Output the (x, y) coordinate of the center of the cell containing the given text.  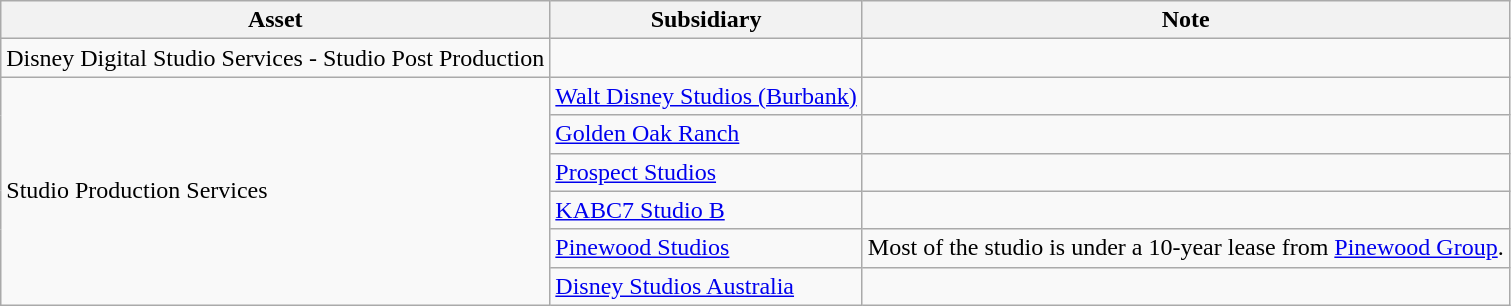
Studio Production Services (276, 191)
Pinewood Studios (706, 248)
Disney Digital Studio Services - Studio Post Production (276, 58)
Note (1186, 20)
Most of the studio is under a 10-year lease from Pinewood Group. (1186, 248)
Asset (276, 20)
Walt Disney Studios (Burbank) (706, 96)
Golden Oak Ranch (706, 134)
Prospect Studios (706, 172)
Subsidiary (706, 20)
KABC7 Studio B (706, 210)
Disney Studios Australia (706, 286)
